Scan for the cell matching the given text and deliver its (X, Y) coordinate at center. 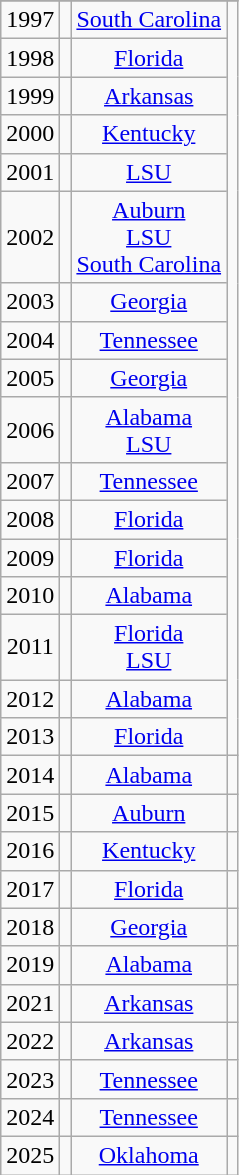
Auburn (149, 813)
Oklahoma (149, 1155)
2005 (30, 378)
2015 (30, 813)
1997 (30, 20)
2023 (30, 1079)
2004 (30, 340)
2018 (30, 927)
2011 (30, 648)
AlabamaLSU (149, 430)
2017 (30, 889)
2002 (30, 237)
2006 (30, 430)
1998 (30, 58)
2024 (30, 1117)
2022 (30, 1041)
South Carolina (149, 20)
2019 (30, 965)
1999 (30, 96)
AuburnLSUSouth Carolina (149, 237)
2025 (30, 1155)
2000 (30, 134)
2021 (30, 1003)
2008 (30, 519)
2001 (30, 172)
2003 (30, 302)
FloridaLSU (149, 648)
LSU (149, 172)
2010 (30, 596)
2012 (30, 699)
2014 (30, 775)
2007 (30, 481)
2009 (30, 557)
2013 (30, 737)
2016 (30, 851)
